Provide the [x, y] coordinate of the cell's center where the given text is located.  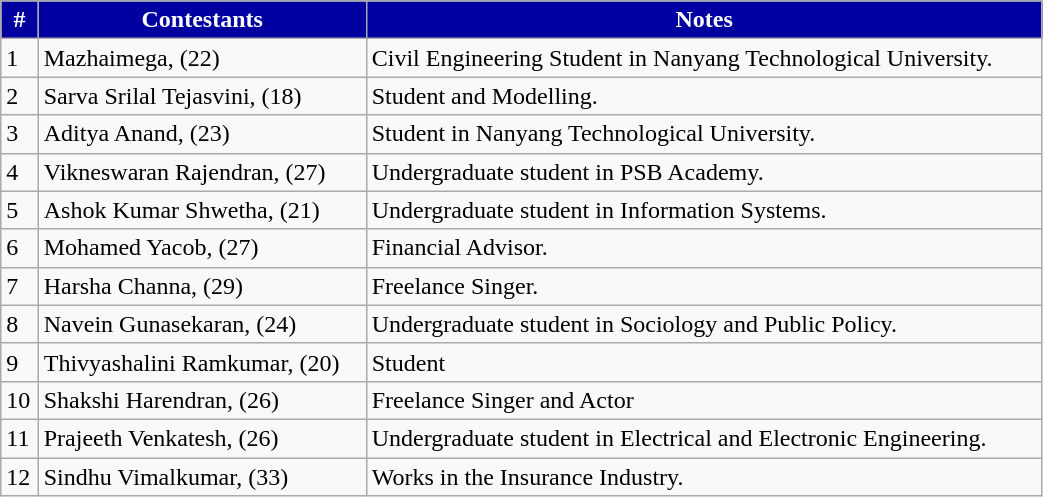
Undergraduate student in PSB Academy. [704, 172]
3 [20, 134]
Vikneswaran Rajendran, (27) [202, 172]
Financial Advisor. [704, 248]
Civil Engineering Student in Nanyang Technological University. [704, 58]
Harsha Channa, (29) [202, 286]
5 [20, 210]
Undergraduate student in Sociology and Public Policy. [704, 324]
Undergraduate student in Electrical and Electronic Engineering. [704, 438]
Student [704, 362]
4 [20, 172]
Notes [704, 20]
Undergraduate student in Information Systems. [704, 210]
Freelance Singer. [704, 286]
2 [20, 96]
Contestants [202, 20]
Prajeeth Venkatesh, (26) [202, 438]
8 [20, 324]
Student in Nanyang Technological University. [704, 134]
Mazhaimega, (22) [202, 58]
9 [20, 362]
Student and Modelling. [704, 96]
# [20, 20]
Works in the Insurance Industry. [704, 477]
6 [20, 248]
10 [20, 400]
12 [20, 477]
Aditya Anand, (23) [202, 134]
11 [20, 438]
Navein Gunasekaran, (24) [202, 324]
7 [20, 286]
Mohamed Yacob, (27) [202, 248]
Ashok Kumar Shwetha, (21) [202, 210]
1 [20, 58]
Shakshi Harendran, (26) [202, 400]
Freelance Singer and Actor [704, 400]
Sindhu Vimalkumar, (33) [202, 477]
Thivyashalini Ramkumar, (20) [202, 362]
Sarva Srilal Tejasvini, (18) [202, 96]
